Detect which cell encompasses the target text, then output its [x, y] center coordinate. 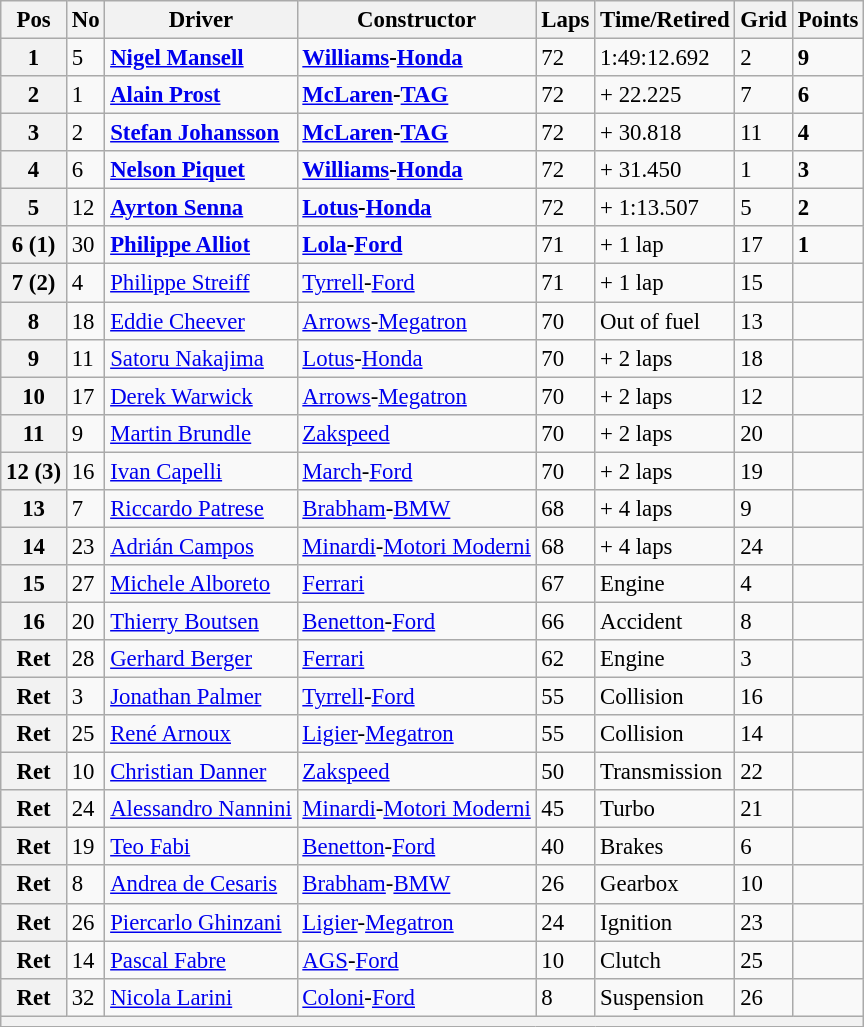
Derek Warwick [201, 396]
Philippe Streiff [201, 283]
Turbo [665, 809]
Eddie Cheever [201, 321]
Riccardo Patrese [201, 509]
Ayrton Senna [201, 208]
67 [566, 584]
Points [828, 20]
Constructor [416, 20]
Out of fuel [665, 321]
62 [566, 659]
Brakes [665, 847]
Pos [34, 20]
Nelson Piquet [201, 170]
21 [764, 809]
7 (2) [34, 283]
Time/Retired [665, 20]
Stefan Johansson [201, 133]
32 [85, 997]
Satoru Nakajima [201, 358]
45 [566, 809]
Michele Alboreto [201, 584]
Suspension [665, 997]
22 [764, 772]
Alain Prost [201, 95]
Gerhard Berger [201, 659]
Thierry Boutsen [201, 621]
AGS-Ford [416, 960]
Laps [566, 20]
Ivan Capelli [201, 471]
Teo Fabi [201, 847]
Lola-Ford [416, 245]
66 [566, 621]
Nigel Mansell [201, 58]
René Arnoux [201, 734]
Transmission [665, 772]
40 [566, 847]
+ 22.225 [665, 95]
12 (3) [34, 471]
1:49:12.692 [665, 58]
Clutch [665, 960]
March-Ford [416, 471]
+ 1:13.507 [665, 208]
No [85, 20]
Alessandro Nannini [201, 809]
+ 30.818 [665, 133]
Accident [665, 621]
30 [85, 245]
Philippe Alliot [201, 245]
Christian Danner [201, 772]
Jonathan Palmer [201, 697]
Nicola Larini [201, 997]
+ 31.450 [665, 170]
Martin Brundle [201, 433]
Adrián Campos [201, 546]
50 [566, 772]
Ignition [665, 922]
Andrea de Cesaris [201, 885]
27 [85, 584]
28 [85, 659]
Piercarlo Ghinzani [201, 922]
Coloni-Ford [416, 997]
Driver [201, 20]
Pascal Fabre [201, 960]
Grid [764, 20]
Gearbox [665, 885]
6 (1) [34, 245]
